Capture the cell that displays the provided text and extract its (x, y) central coordinate. 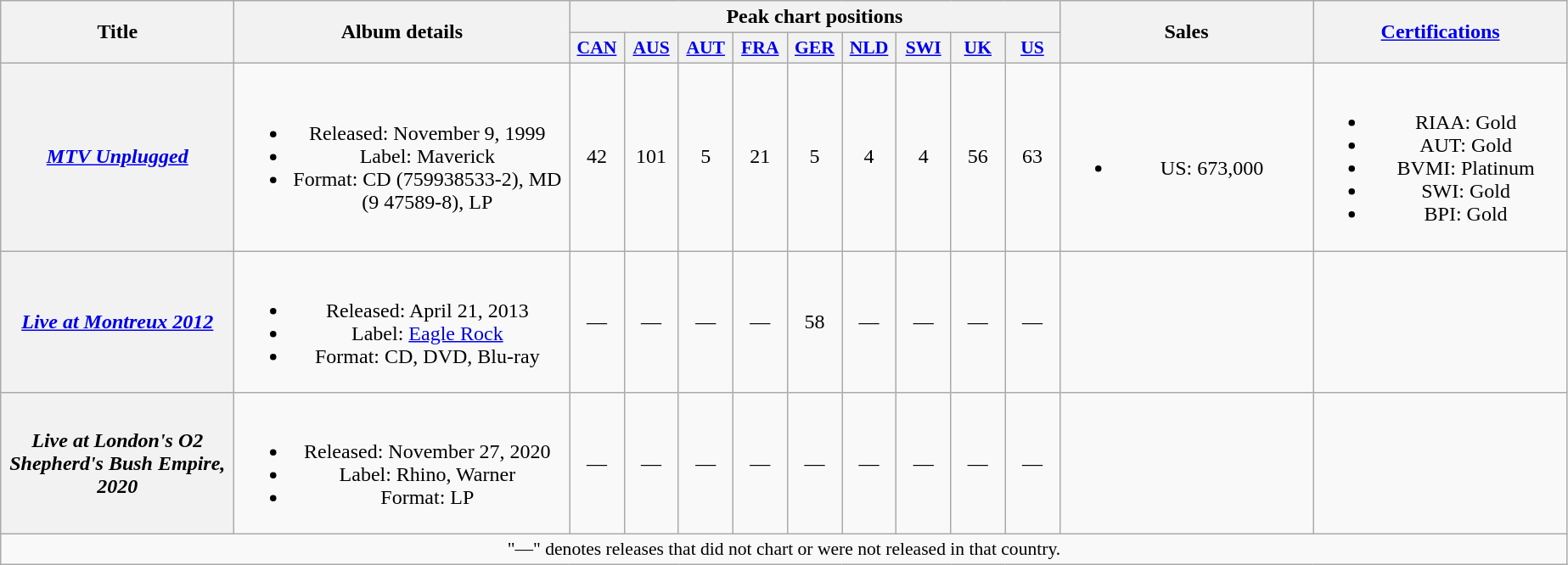
58 (814, 322)
101 (651, 156)
FRA (760, 48)
CAN (597, 48)
AUT (705, 48)
AUS (651, 48)
42 (597, 156)
Released: April 21, 2013Label: Eagle Rock Format: CD, DVD, Blu-ray (402, 322)
21 (760, 156)
Title (117, 32)
Peak chart positions (815, 17)
Released: November 9, 1999Label: Maverick Format: CD (759938533-2), MD (9 47589-8), LP (402, 156)
"—" denotes releases that did not chart or were not released in that country. (784, 550)
RIAA: GoldAUT: GoldBVMI: PlatinumSWI: GoldBPI: Gold (1440, 156)
US (1032, 48)
SWI (924, 48)
UK (978, 48)
63 (1032, 156)
Live at London's O2 Shepherd's Bush Empire, 2020 (117, 463)
US: 673,000 (1187, 156)
GER (814, 48)
NLD (869, 48)
Released: November 27, 2020Label: Rhino, WarnerFormat: LP (402, 463)
MTV Unplugged (117, 156)
Album details (402, 32)
56 (978, 156)
Certifications (1440, 32)
Sales (1187, 32)
Live at Montreux 2012 (117, 322)
